Capture the cell that displays the provided text and extract its [X, Y] central coordinate. 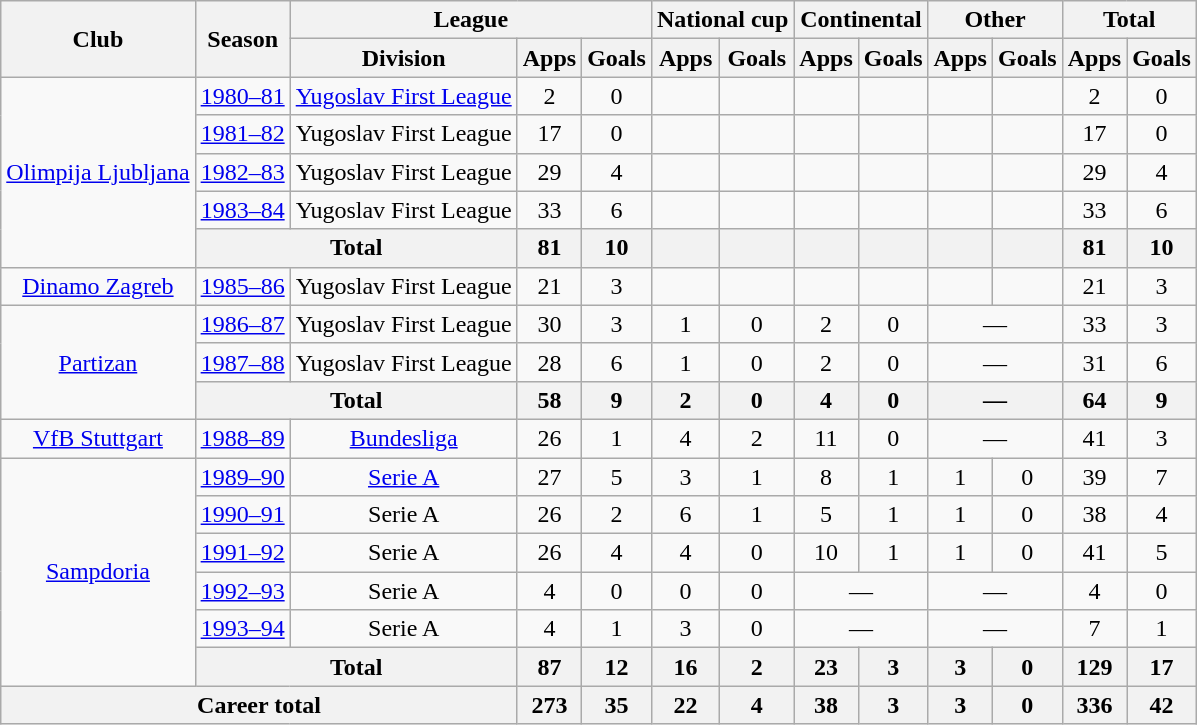
12 [617, 667]
Bundesliga [404, 438]
Sampdoria [98, 572]
129 [1094, 667]
Club [98, 39]
1987–88 [242, 362]
87 [549, 667]
Season [242, 39]
1982–83 [242, 172]
1980–81 [242, 96]
23 [826, 667]
Career total [259, 705]
1992–93 [242, 591]
8 [826, 477]
16 [685, 667]
273 [549, 705]
1993–94 [242, 629]
336 [1094, 705]
1981–82 [242, 134]
30 [549, 324]
42 [1162, 705]
Division [404, 58]
1990–91 [242, 515]
28 [549, 362]
39 [1094, 477]
Partizan [98, 362]
31 [1094, 362]
11 [826, 438]
Dinamo Zagreb [98, 286]
22 [685, 705]
VfB Stuttgart [98, 438]
1989–90 [242, 477]
1988–89 [242, 438]
27 [549, 477]
58 [549, 400]
64 [1094, 400]
35 [617, 705]
League [470, 20]
1985–86 [242, 286]
Olimpija Ljubljana [98, 172]
Continental [861, 20]
National cup [722, 20]
1986–87 [242, 324]
Other [995, 20]
1983–84 [242, 210]
1991–92 [242, 553]
